Scan for the cell matching the given text and deliver its [x, y] coordinate at center. 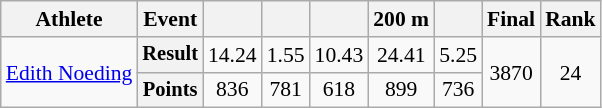
781 [286, 90]
5.25 [458, 55]
Event [170, 19]
14.24 [232, 55]
Final [511, 19]
10.43 [340, 55]
736 [458, 90]
24 [570, 72]
618 [340, 90]
Edith Noeding [70, 72]
24.41 [401, 55]
899 [401, 90]
Points [170, 90]
836 [232, 90]
Result [170, 55]
Athlete [70, 19]
3870 [511, 72]
Rank [570, 19]
200 m [401, 19]
1.55 [286, 55]
